Capture the cell that displays the provided text and extract its [X, Y] central coordinate. 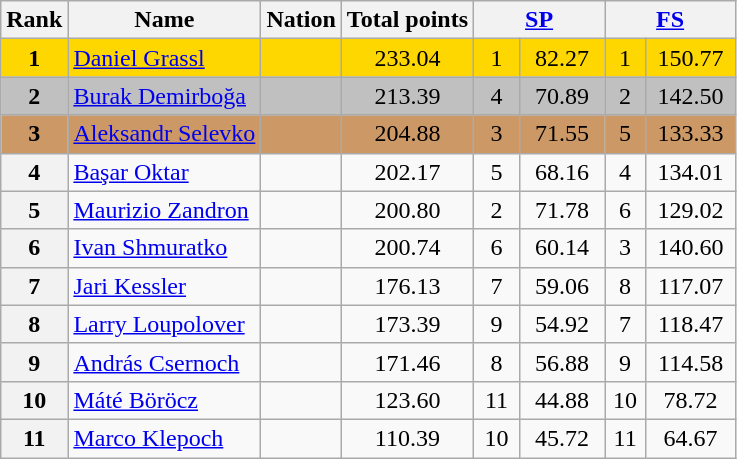
SP [540, 20]
54.92 [562, 324]
71.78 [562, 210]
176.13 [407, 286]
118.47 [691, 324]
200.74 [407, 248]
150.77 [691, 58]
110.39 [407, 438]
213.39 [407, 96]
202.17 [407, 172]
Name [164, 20]
129.02 [691, 210]
44.88 [562, 400]
68.16 [562, 172]
Maurizio Zandron [164, 210]
András Csernoch [164, 362]
Rank [34, 20]
134.01 [691, 172]
173.39 [407, 324]
Nation [301, 20]
Daniel Grassl [164, 58]
Aleksandr Selevko [164, 134]
204.88 [407, 134]
71.55 [562, 134]
Marco Klepoch [164, 438]
Jari Kessler [164, 286]
Ivan Shmuratko [164, 248]
56.88 [562, 362]
233.04 [407, 58]
114.58 [691, 362]
70.89 [562, 96]
82.27 [562, 58]
133.33 [691, 134]
Larry Loupolover [164, 324]
Burak Demirboğa [164, 96]
Total points [407, 20]
123.60 [407, 400]
78.72 [691, 400]
64.67 [691, 438]
142.50 [691, 96]
FS [670, 20]
Başar Oktar [164, 172]
140.60 [691, 248]
59.06 [562, 286]
171.46 [407, 362]
Máté Böröcz [164, 400]
45.72 [562, 438]
117.07 [691, 286]
200.80 [407, 210]
60.14 [562, 248]
